Capture the cell that displays the provided text and extract its [x, y] central coordinate. 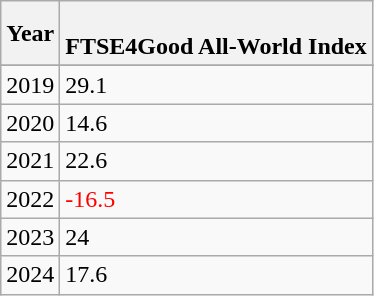
2022 [30, 199]
Year [30, 34]
2024 [30, 275]
22.6 [216, 161]
24 [216, 237]
14.6 [216, 123]
2021 [30, 161]
2019 [30, 85]
-16.5 [216, 199]
29.1 [216, 85]
2023 [30, 237]
2020 [30, 123]
17.6 [216, 275]
FTSE4Good All-World Index [216, 34]
